Pinpoint the cell where the given text exists, returning its [x, y] midpoint coordinate. 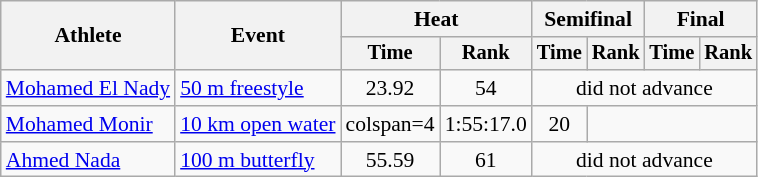
50 m freestyle [258, 88]
20 [560, 124]
Mohamed El Nady [88, 88]
Semifinal [588, 19]
did not advance [644, 88]
Athlete [88, 36]
54 [486, 88]
Mohamed Monir [88, 124]
Event [258, 36]
Heat [436, 19]
10 km open water [258, 124]
colspan=4 [390, 124]
1:55:17.0 [486, 124]
23.92 [390, 88]
Final [700, 19]
